Return the (X, Y) coordinate for the center point of the cell that contains the specified text.  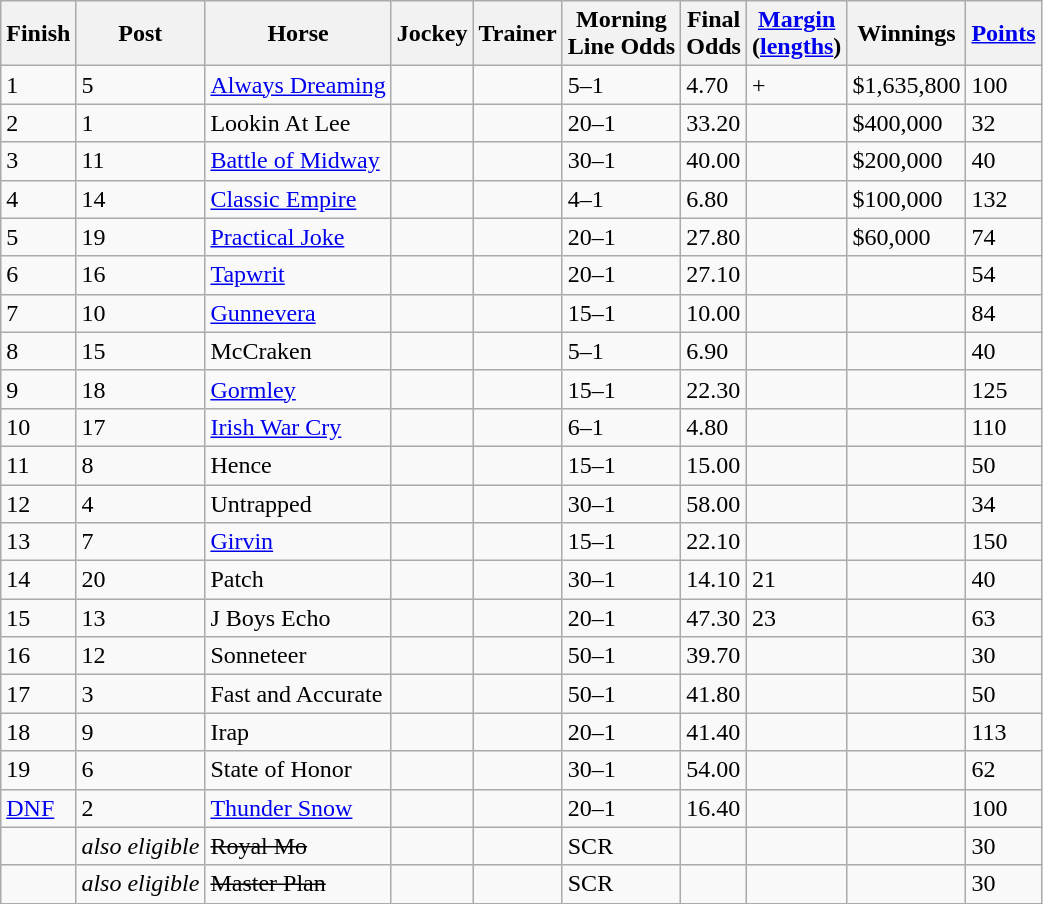
27.10 (714, 275)
$100,000 (906, 199)
23 (796, 618)
10.00 (714, 313)
FinalOdds (714, 34)
Royal Mo (298, 846)
132 (1004, 199)
Gormley (298, 389)
Trainer (518, 34)
Post (140, 34)
Gunnevera (298, 313)
MorningLine Odds (621, 34)
Lookin At Lee (298, 123)
$200,000 (906, 161)
14.10 (714, 580)
22.10 (714, 542)
Girvin (298, 542)
39.70 (714, 656)
113 (1004, 732)
$60,000 (906, 237)
Thunder Snow (298, 808)
Winnings (906, 34)
Untrapped (298, 503)
54 (1004, 275)
Practical Joke (298, 237)
150 (1004, 542)
84 (1004, 313)
4.80 (714, 427)
6.90 (714, 351)
Master Plan (298, 884)
McCraken (298, 351)
Irap (298, 732)
Hence (298, 465)
$1,635,800 (906, 85)
4–1 (621, 199)
Always Dreaming (298, 85)
Fast and Accurate (298, 694)
41.40 (714, 732)
16.40 (714, 808)
Irish War Cry (298, 427)
Finish (38, 34)
110 (1004, 427)
33.20 (714, 123)
J Boys Echo (298, 618)
41.80 (714, 694)
62 (1004, 770)
+ (796, 85)
Points (1004, 34)
32 (1004, 123)
125 (1004, 389)
6.80 (714, 199)
Jockey (432, 34)
Margin(lengths) (796, 34)
Horse (298, 34)
22.30 (714, 389)
74 (1004, 237)
58.00 (714, 503)
Classic Empire (298, 199)
63 (1004, 618)
54.00 (714, 770)
State of Honor (298, 770)
20 (140, 580)
15.00 (714, 465)
$400,000 (906, 123)
21 (796, 580)
Sonneteer (298, 656)
27.80 (714, 237)
6–1 (621, 427)
40.00 (714, 161)
34 (1004, 503)
Battle of Midway (298, 161)
4.70 (714, 85)
DNF (38, 808)
47.30 (714, 618)
Patch (298, 580)
Tapwrit (298, 275)
